For the text-containing cell, return its midpoint in (X, Y) coordinate format. 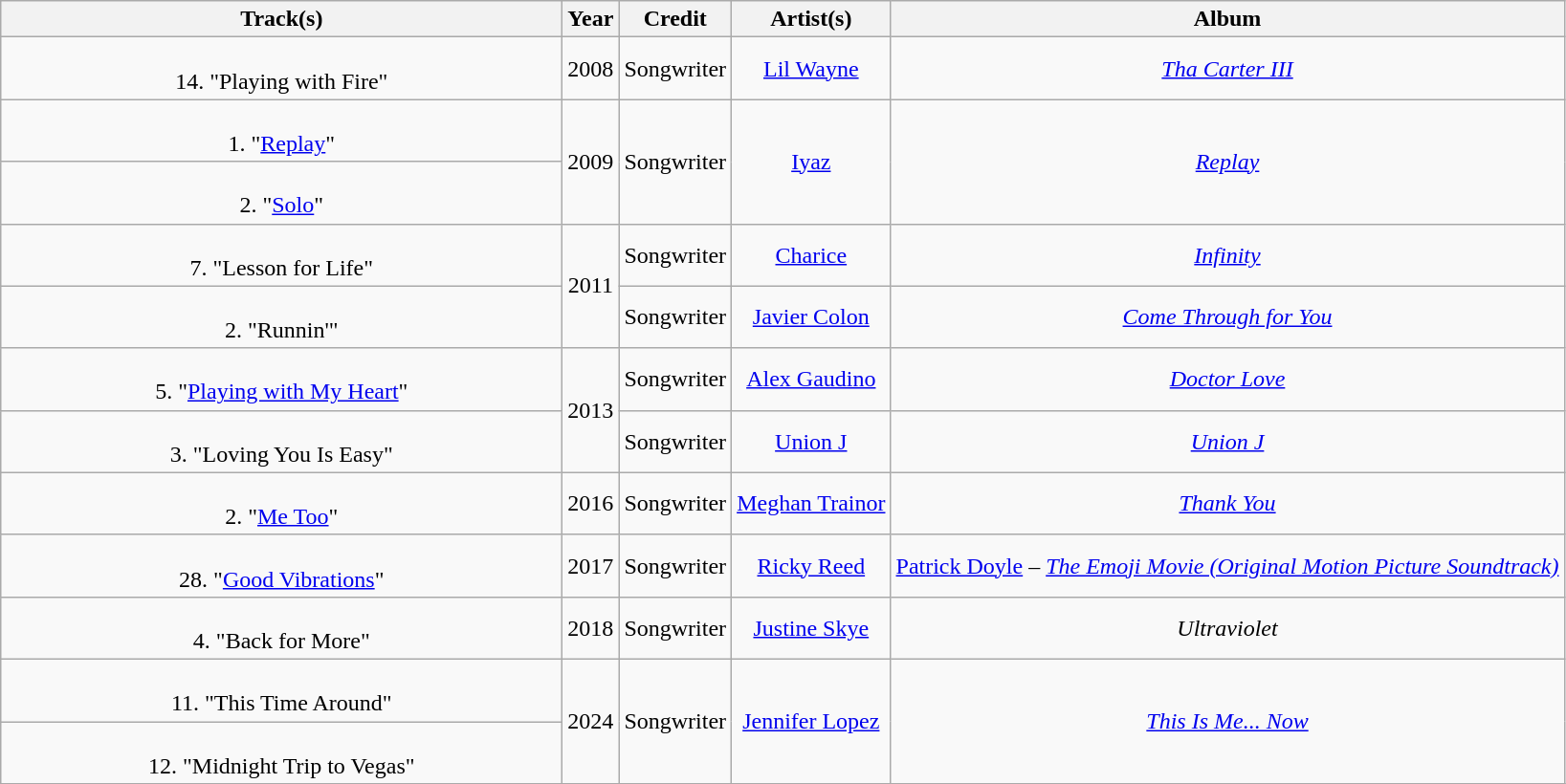
2011 (591, 286)
Iyaz (811, 162)
2008 (591, 69)
28. "Good Vibrations" (281, 566)
Alex Gaudino (811, 379)
12. "Midnight Trip to Vegas" (281, 751)
Year (591, 19)
This Is Me... Now (1227, 721)
Track(s) (281, 19)
2. "Solo" (281, 193)
Jennifer Lopez (811, 721)
Artist(s) (811, 19)
Lil Wayne (811, 69)
Replay (1227, 162)
Tha Carter III (1227, 69)
Thank You (1227, 503)
11. "This Time Around" (281, 690)
Credit (675, 19)
Charice (811, 254)
4. "Back for More" (281, 627)
5. "Playing with My Heart" (281, 379)
2. "Runnin'" (281, 317)
Javier Colon (811, 317)
1. "Replay" (281, 130)
2024 (591, 721)
7. "Lesson for Life" (281, 254)
Justine Skye (811, 627)
Ultraviolet (1227, 627)
2009 (591, 162)
Album (1227, 19)
2018 (591, 627)
Ricky Reed (811, 566)
2017 (591, 566)
3. "Loving You Is Easy" (281, 442)
Meghan Trainor (811, 503)
Doctor Love (1227, 379)
Come Through for You (1227, 317)
2013 (591, 410)
2. "Me Too" (281, 503)
2016 (591, 503)
Infinity (1227, 254)
14. "Playing with Fire" (281, 69)
Patrick Doyle – The Emoji Movie (Original Motion Picture Soundtrack) (1227, 566)
